Determine the (X, Y) coordinate at the center of the cell enclosing the given text.  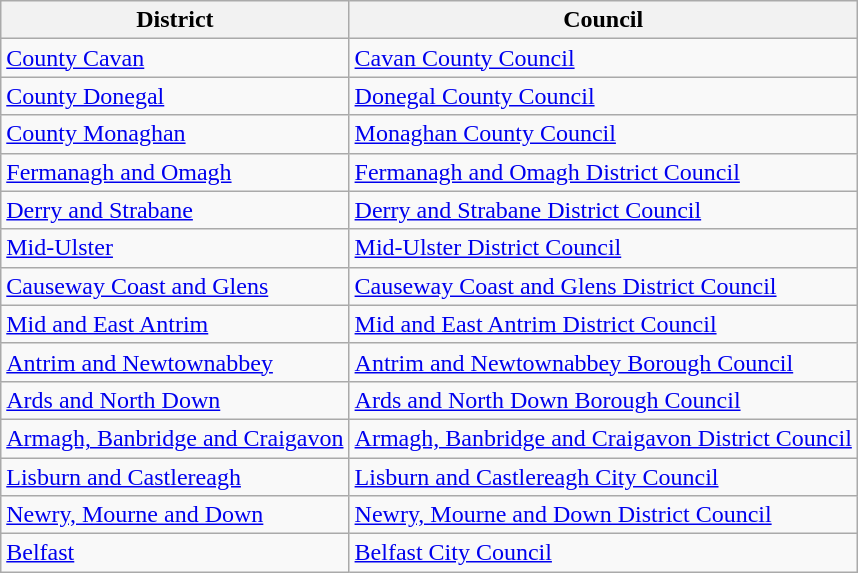
Armagh, Banbridge and Craigavon District Council (603, 438)
Antrim and Newtownabbey Borough Council (603, 362)
Fermanagh and Omagh (175, 172)
Derry and Strabane (175, 210)
Belfast (175, 553)
Mid and East Antrim District Council (603, 324)
Derry and Strabane District Council (603, 210)
Armagh, Banbridge and Craigavon (175, 438)
Lisburn and Castlereagh City Council (603, 477)
Mid-Ulster District Council (603, 248)
County Donegal (175, 96)
Mid and East Antrim (175, 324)
Causeway Coast and Glens (175, 286)
Mid-Ulster (175, 248)
Newry, Mourne and Down District Council (603, 515)
Belfast City Council (603, 553)
Lisburn and Castlereagh (175, 477)
Ards and North Down (175, 400)
Antrim and Newtownabbey (175, 362)
County Cavan (175, 58)
Donegal County Council (603, 96)
Council (603, 20)
Newry, Mourne and Down (175, 515)
Causeway Coast and Glens District Council (603, 286)
Ards and North Down Borough Council (603, 400)
Monaghan County Council (603, 134)
Fermanagh and Omagh District Council (603, 172)
District (175, 20)
County Monaghan (175, 134)
Cavan County Council (603, 58)
